Detect which cell encompasses the target text, then output its (X, Y) center coordinate. 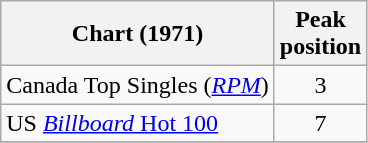
7 (320, 123)
Canada Top Singles (RPM) (138, 85)
US Billboard Hot 100 (138, 123)
Chart (1971) (138, 34)
3 (320, 85)
Peakposition (320, 34)
